Return (x, y) of the center of cell containing provided text 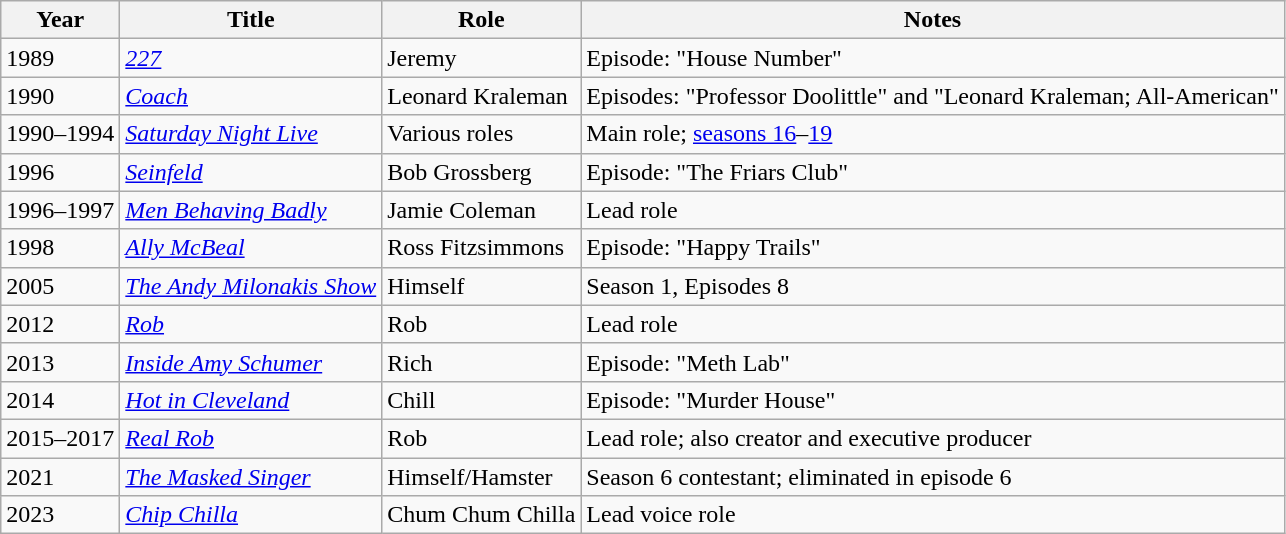
The Masked Singer (251, 477)
Seinfeld (251, 172)
Leonard Kraleman (482, 96)
Episodes: "Professor Doolittle" and "Leonard Kraleman; All-American" (932, 96)
Jeremy (482, 58)
Role (482, 20)
Season 6 contestant; eliminated in episode 6 (932, 477)
2023 (60, 515)
Saturday Night Live (251, 134)
Chill (482, 400)
Notes (932, 20)
1990–1994 (60, 134)
Title (251, 20)
Chum Chum Chilla (482, 515)
Men Behaving Badly (251, 210)
Hot in Cleveland (251, 400)
Ally McBeal (251, 248)
Episode: "The Friars Club" (932, 172)
2021 (60, 477)
Main role; seasons 16–19 (932, 134)
Episode: "Meth Lab" (932, 362)
2012 (60, 324)
Lead role; also creator and executive producer (932, 438)
Chip Chilla (251, 515)
Jamie Coleman (482, 210)
Episode: "Murder House" (932, 400)
1996 (60, 172)
227 (251, 58)
Coach (251, 96)
Rich (482, 362)
Himself (482, 286)
Episode: "Happy Trails" (932, 248)
1998 (60, 248)
Various roles (482, 134)
2005 (60, 286)
Inside Amy Schumer (251, 362)
The Andy Milonakis Show (251, 286)
Real Rob (251, 438)
1996–1997 (60, 210)
Season 1, Episodes 8 (932, 286)
1989 (60, 58)
Lead voice role (932, 515)
2014 (60, 400)
Himself/Hamster (482, 477)
Bob Grossberg (482, 172)
1990 (60, 96)
2015–2017 (60, 438)
2013 (60, 362)
Year (60, 20)
Ross Fitzsimmons (482, 248)
Episode: "House Number" (932, 58)
